Locate the cell with the specified text and output its (x, y) center coordinate. 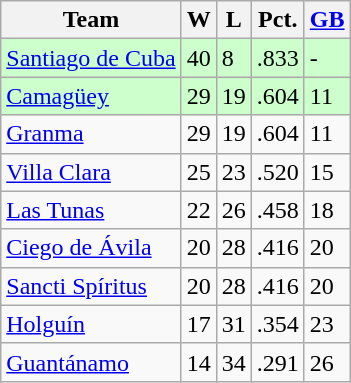
Camagüey (91, 96)
31 (234, 324)
34 (234, 362)
40 (198, 58)
Santiago de Cuba (91, 58)
Pct. (278, 20)
8 (234, 58)
.291 (278, 362)
Team (91, 20)
L (234, 20)
.833 (278, 58)
.458 (278, 210)
17 (198, 324)
.354 (278, 324)
GB (327, 20)
Granma (91, 134)
Holguín (91, 324)
14 (198, 362)
Sancti Spíritus (91, 286)
15 (327, 172)
Guantánamo (91, 362)
18 (327, 210)
Ciego de Ávila (91, 248)
W (198, 20)
22 (198, 210)
.520 (278, 172)
Las Tunas (91, 210)
Villa Clara (91, 172)
- (327, 58)
25 (198, 172)
